Identify which cell holds the provided text, then report its (X, Y) central coordinate. 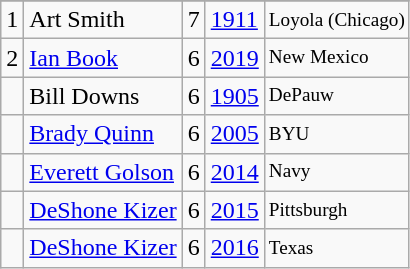
Pittsburgh (336, 210)
BYU (336, 134)
1 (12, 20)
Bill Downs (103, 96)
Brady Quinn (103, 134)
Navy (336, 172)
1911 (234, 20)
2 (12, 58)
DePauw (336, 96)
2019 (234, 58)
7 (194, 20)
2015 (234, 210)
Texas (336, 248)
Art Smith (103, 20)
2016 (234, 248)
Ian Book (103, 58)
Everett Golson (103, 172)
2014 (234, 172)
1905 (234, 96)
2005 (234, 134)
Loyola (Chicago) (336, 20)
New Mexico (336, 58)
